Provide the (x, y) coordinate of the cell's center where the given text is located.  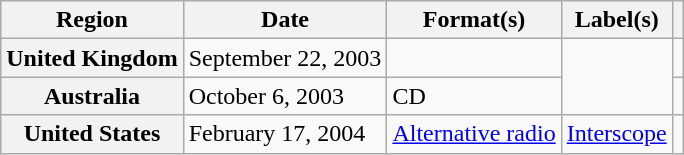
October 6, 2003 (285, 96)
CD (474, 96)
United Kingdom (92, 58)
Format(s) (474, 20)
Alternative radio (474, 134)
United States (92, 134)
Date (285, 20)
Australia (92, 96)
Interscope (616, 134)
Region (92, 20)
September 22, 2003 (285, 58)
February 17, 2004 (285, 134)
Label(s) (616, 20)
